Detect which cell encompasses the target text, then output its [X, Y] center coordinate. 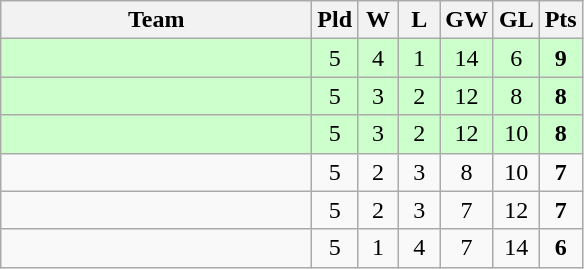
W [378, 20]
Pld [335, 20]
9 [560, 58]
Pts [560, 20]
GL [516, 20]
Team [156, 20]
GW [467, 20]
L [420, 20]
